Identify which cell holds the provided text, then report its (x, y) central coordinate. 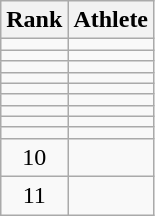
11 (34, 195)
Athlete (111, 20)
10 (34, 157)
Rank (34, 20)
